Determine the [x, y] coordinate at the center of the cell enclosing the given text.  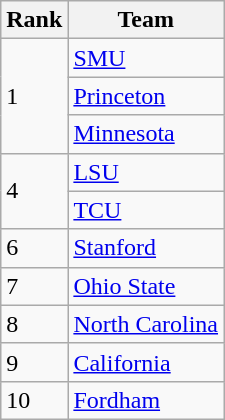
California [146, 362]
10 [34, 400]
Fordham [146, 400]
4 [34, 191]
9 [34, 362]
LSU [146, 172]
Princeton [146, 96]
Stanford [146, 248]
North Carolina [146, 324]
6 [34, 248]
8 [34, 324]
7 [34, 286]
Rank [34, 20]
Ohio State [146, 286]
TCU [146, 210]
Team [146, 20]
Minnesota [146, 134]
1 [34, 96]
SMU [146, 58]
